Determine the [X, Y] coordinate at the center of the cell enclosing the given text.  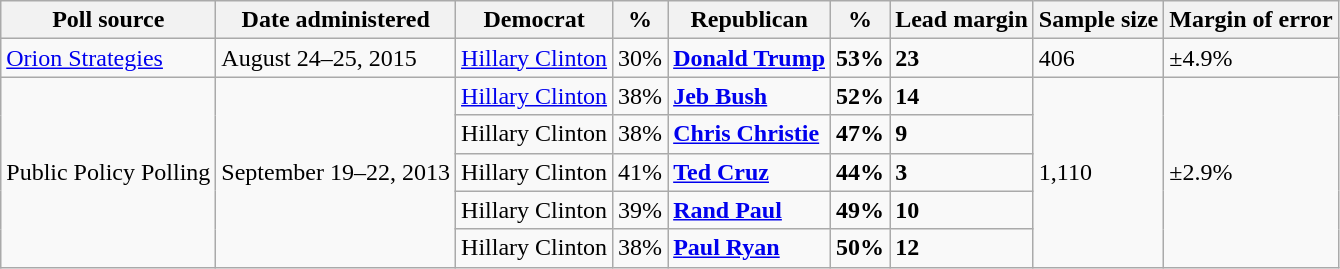
Lead margin [962, 20]
10 [962, 210]
Margin of error [1252, 20]
9 [962, 134]
Public Policy Polling [108, 172]
406 [1098, 58]
Donald Trump [750, 58]
Poll source [108, 20]
14 [962, 96]
12 [962, 248]
41% [640, 172]
30% [640, 58]
53% [860, 58]
Chris Christie [750, 134]
Paul Ryan [750, 248]
September 19–22, 2013 [336, 172]
Jeb Bush [750, 96]
Ted Cruz [750, 172]
Republican [750, 20]
Date administered [336, 20]
3 [962, 172]
Sample size [1098, 20]
Orion Strategies [108, 58]
52% [860, 96]
47% [860, 134]
49% [860, 210]
44% [860, 172]
23 [962, 58]
50% [860, 248]
39% [640, 210]
Democrat [534, 20]
±4.9% [1252, 58]
Rand Paul [750, 210]
August 24–25, 2015 [336, 58]
1,110 [1098, 172]
±2.9% [1252, 172]
